Provide the (x, y) coordinate of the cell's center where the given text is located.  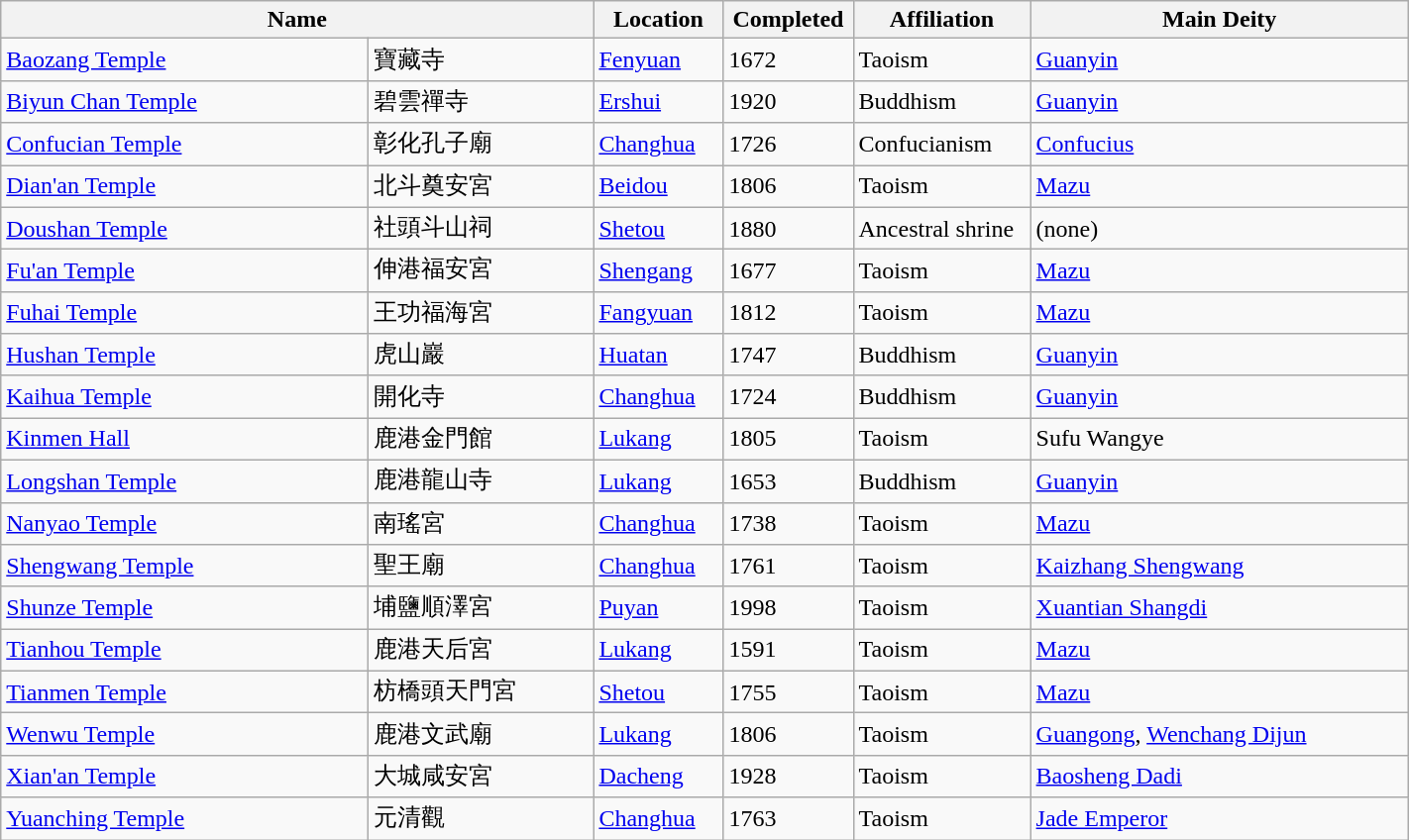
Confucian Temple (184, 145)
1928 (789, 777)
Huatan (658, 355)
Main Deity (1219, 20)
Wenwu Temple (184, 735)
南瑤宮 (482, 523)
1653 (789, 481)
1880 (789, 228)
Beidou (658, 186)
Xian'an Temple (184, 777)
Fuhai Temple (184, 313)
北斗奠安宮 (482, 186)
鹿港龍山寺 (482, 481)
Shunze Temple (184, 608)
1920 (789, 101)
Fenyuan (658, 59)
1591 (789, 650)
Puyan (658, 608)
Longshan Temple (184, 481)
Fangyuan (658, 313)
Affiliation (941, 20)
聖王廟 (482, 567)
Xuantian Shangdi (1219, 608)
寶藏寺 (482, 59)
1747 (789, 355)
1724 (789, 396)
Dacheng (658, 777)
鹿港天后宮 (482, 650)
Name (297, 20)
1672 (789, 59)
鹿港文武廟 (482, 735)
開化寺 (482, 396)
Jade Emperor (1219, 818)
虎山巖 (482, 355)
Hushan Temple (184, 355)
1755 (789, 691)
1761 (789, 567)
Location (658, 20)
Tianhou Temple (184, 650)
1998 (789, 608)
Sufu Wangye (1219, 440)
元清觀 (482, 818)
1726 (789, 145)
伸港福安宮 (482, 271)
埔鹽順澤宮 (482, 608)
Baosheng Dadi (1219, 777)
大城咸安宮 (482, 777)
Doushan Temple (184, 228)
1805 (789, 440)
枋橋頭天門宮 (482, 691)
Shengwang Temple (184, 567)
1738 (789, 523)
Guangong, Wenchang Dijun (1219, 735)
1812 (789, 313)
鹿港金門館 (482, 440)
Ershui (658, 101)
王功福海宮 (482, 313)
彰化孔子廟 (482, 145)
Shengang (658, 271)
Confucianism (941, 145)
碧雲禪寺 (482, 101)
1677 (789, 271)
Ancestral shrine (941, 228)
Kaizhang Shengwang (1219, 567)
Fu'an Temple (184, 271)
Completed (789, 20)
Biyun Chan Temple (184, 101)
(none) (1219, 228)
Confucius (1219, 145)
Nanyao Temple (184, 523)
Kaihua Temple (184, 396)
Kinmen Hall (184, 440)
社頭斗山祠 (482, 228)
Tianmen Temple (184, 691)
1763 (789, 818)
Baozang Temple (184, 59)
Dian'an Temple (184, 186)
Yuanching Temple (184, 818)
